Scan for the cell matching the given text and deliver its [X, Y] coordinate at center. 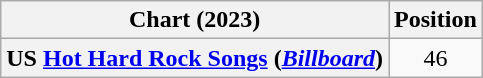
Chart (2023) [195, 20]
Position [436, 20]
US Hot Hard Rock Songs (Billboard) [195, 58]
46 [436, 58]
